Pinpoint the cell where the given text exists, returning its (X, Y) midpoint coordinate. 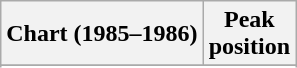
Peakposition (249, 34)
Chart (1985–1986) (102, 34)
